Return (X, Y) of the center of cell containing provided text 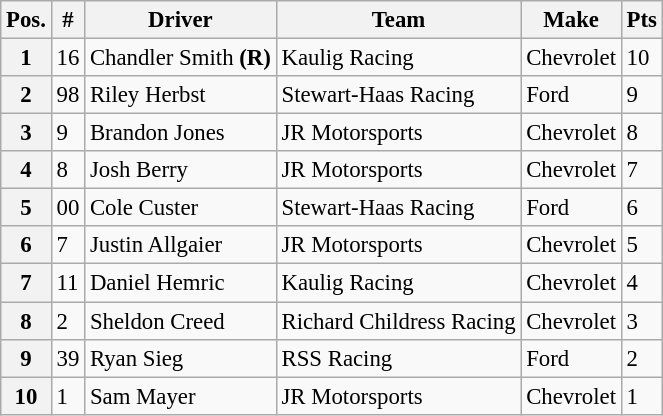
Make (571, 20)
Justin Allgaier (181, 245)
16 (68, 58)
11 (68, 283)
Team (398, 20)
Josh Berry (181, 170)
RSS Racing (398, 358)
98 (68, 95)
Daniel Hemric (181, 283)
39 (68, 358)
# (68, 20)
Ryan Sieg (181, 358)
Brandon Jones (181, 133)
Riley Herbst (181, 95)
Sheldon Creed (181, 321)
Pts (642, 20)
Richard Childress Racing (398, 321)
00 (68, 208)
Cole Custer (181, 208)
Pos. (26, 20)
Sam Mayer (181, 396)
Driver (181, 20)
Chandler Smith (R) (181, 58)
